Find where the given text appears and provide that cell's center as [X, Y] coordinate. 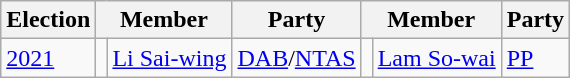
Lam So-wai [436, 58]
DAB/NTAS [296, 58]
2021 [48, 58]
Election [48, 20]
Li Sai-wing [170, 58]
PP [535, 58]
